Locate the cell with the specified text and output its (x, y) center coordinate. 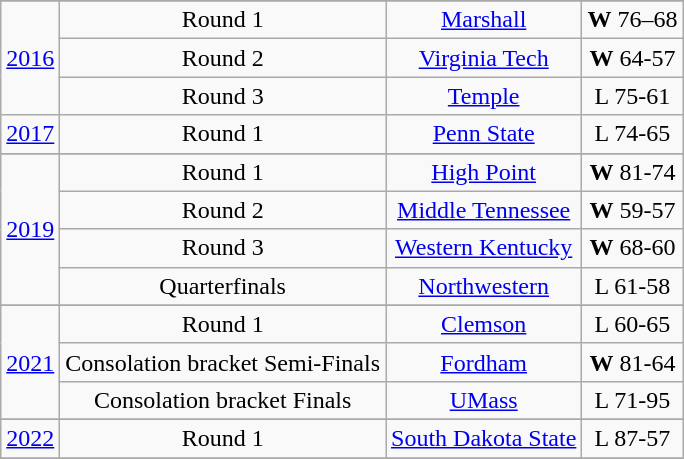
Temple (484, 96)
W 76–68 (632, 20)
L 87-57 (632, 438)
W 81-74 (632, 172)
L 74-65 (632, 134)
South Dakota State (484, 438)
W 81-64 (632, 362)
Consolation bracket Semi-Finals (223, 362)
Penn State (484, 134)
Northwestern (484, 286)
Marshall (484, 20)
L 71-95 (632, 400)
2019 (30, 229)
UMass (484, 400)
W 68-60 (632, 248)
Virginia Tech (484, 58)
Clemson (484, 324)
2016 (30, 58)
L 60-65 (632, 324)
Consolation bracket Finals (223, 400)
High Point (484, 172)
2017 (30, 134)
L 75-61 (632, 96)
L 61-58 (632, 286)
W 64-57 (632, 58)
Middle Tennessee (484, 210)
2021 (30, 362)
Quarterfinals (223, 286)
Western Kentucky (484, 248)
2022 (30, 438)
W 59-57 (632, 210)
Fordham (484, 362)
